Provide the [x, y] coordinate of the cell's center where the given text is located.  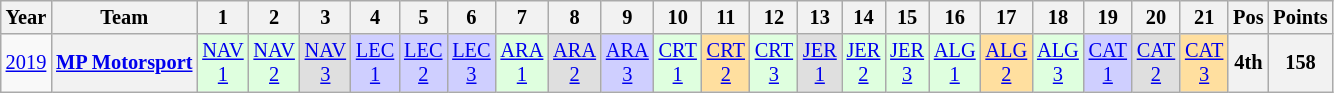
15 [907, 17]
13 [820, 17]
Pos [1248, 17]
LEC3 [471, 63]
Team [124, 17]
ALG1 [955, 63]
158 [1300, 63]
8 [574, 17]
10 [678, 17]
CRT3 [774, 63]
6 [471, 17]
11 [726, 17]
9 [628, 17]
NAV3 [326, 63]
JER3 [907, 63]
16 [955, 17]
20 [1156, 17]
2 [274, 17]
MP Motorsport [124, 63]
1 [222, 17]
14 [864, 17]
Year [26, 17]
21 [1204, 17]
ALG2 [1007, 63]
CRT2 [726, 63]
7 [522, 17]
19 [1108, 17]
17 [1007, 17]
JER2 [864, 63]
CAT3 [1204, 63]
4th [1248, 63]
CRT1 [678, 63]
ALG3 [1058, 63]
Points [1300, 17]
CAT2 [1156, 63]
ARA3 [628, 63]
NAV1 [222, 63]
CAT1 [1108, 63]
18 [1058, 17]
ARA2 [574, 63]
2019 [26, 63]
3 [326, 17]
JER1 [820, 63]
LEC2 [423, 63]
LEC1 [375, 63]
4 [375, 17]
5 [423, 17]
12 [774, 17]
NAV2 [274, 63]
ARA1 [522, 63]
